Output the [x, y] coordinate of the center of the cell containing the given text.  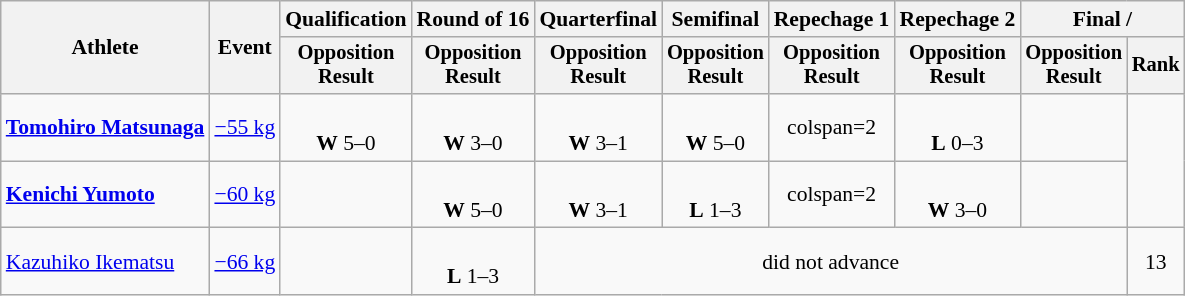
Final / [1102, 19]
Qualification [346, 19]
−55 kg [244, 128]
Round of 16 [474, 19]
Repechage 1 [832, 19]
Repechage 2 [957, 19]
Quarterfinal [598, 19]
Rank [1156, 66]
did not advance [830, 262]
13 [1156, 262]
Kazuhiko Ikematsu [106, 262]
−60 kg [244, 194]
Event [244, 48]
Athlete [106, 48]
−66 kg [244, 262]
Semifinal [716, 19]
Kenichi Yumoto [106, 194]
Tomohiro Matsunaga [106, 128]
L 0–3 [957, 128]
